Return (X, Y) of the center of cell containing provided text 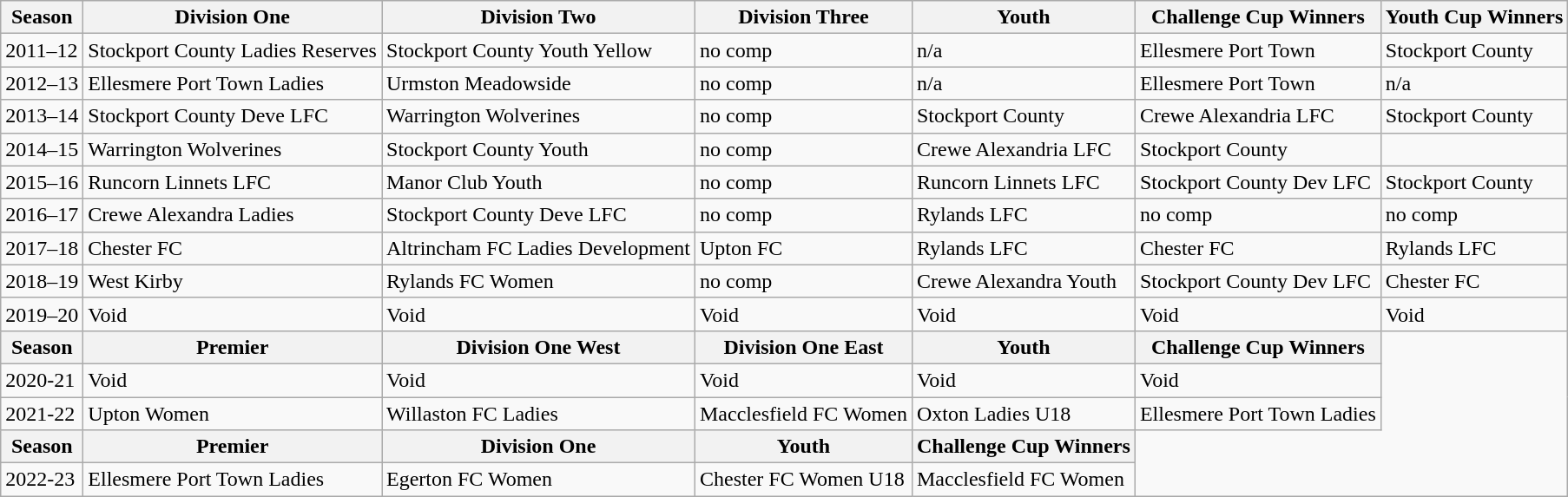
Division One West (538, 347)
Stockport County Youth (538, 149)
2012–13 (42, 83)
2022-23 (42, 480)
Crewe Alexandra Youth (1023, 281)
Upton FC (803, 248)
West Kirby (233, 281)
2018–19 (42, 281)
Oxton Ladies U18 (1023, 414)
Stockport County Youth Yellow (538, 50)
2020-21 (42, 380)
Manor Club Youth (538, 182)
2014–15 (42, 149)
Youth Cup Winners (1474, 17)
Altrincham FC Ladies Development (538, 248)
2013–14 (42, 116)
2011–12 (42, 50)
Chester FC Women U18 (803, 480)
Crewe Alexandra Ladies (233, 215)
Willaston FC Ladies (538, 414)
Division Three (803, 17)
2021-22 (42, 414)
2019–20 (42, 314)
Division One East (803, 347)
2017–18 (42, 248)
2016–17 (42, 215)
2015–16 (42, 182)
Division Two (538, 17)
Egerton FC Women (538, 480)
Upton Women (233, 414)
Urmston Meadowside (538, 83)
Rylands FC Women (538, 281)
Stockport County Ladies Reserves (233, 50)
